Determine the [X, Y] coordinate at the center of the cell enclosing the given text.  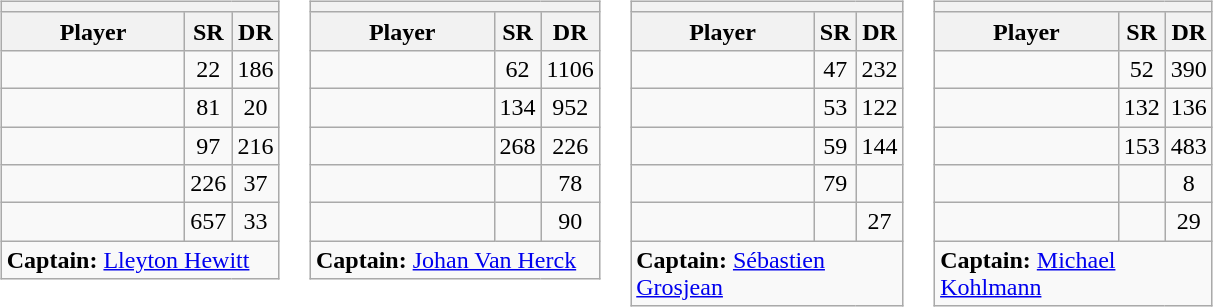
90 [570, 222]
78 [570, 184]
136 [1188, 107]
8 [1188, 184]
186 [256, 69]
216 [256, 145]
47 [835, 69]
22 [208, 69]
Captain: Lleyton Hewitt [140, 260]
27 [880, 222]
122 [880, 107]
33 [256, 222]
1106 [570, 69]
29 [1188, 222]
390 [1188, 69]
657 [208, 222]
20 [256, 107]
132 [1142, 107]
268 [518, 145]
Captain: Sébastien Grosjean [767, 274]
144 [880, 145]
483 [1188, 145]
153 [1142, 145]
952 [570, 107]
Captain: Johan Van Herck [454, 260]
62 [518, 69]
52 [1142, 69]
232 [880, 69]
97 [208, 145]
37 [256, 184]
81 [208, 107]
53 [835, 107]
134 [518, 107]
79 [835, 184]
Captain: Michael Kohlmann [1074, 274]
59 [835, 145]
